Detect which cell encompasses the target text, then output its (x, y) center coordinate. 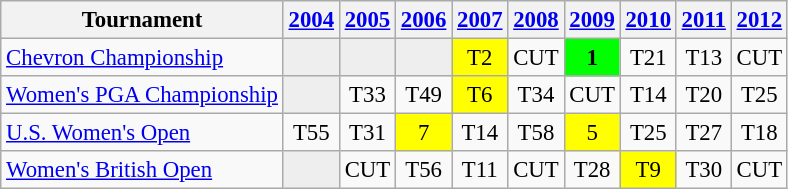
2006 (424, 20)
T33 (367, 95)
Women's PGA Championship (142, 95)
T55 (311, 133)
2005 (367, 20)
T27 (704, 133)
T6 (480, 95)
Women's British Open (142, 170)
2012 (759, 20)
2007 (480, 20)
T49 (424, 95)
U.S. Women's Open (142, 133)
T56 (424, 170)
T28 (592, 170)
2008 (536, 20)
T30 (704, 170)
T58 (536, 133)
2009 (592, 20)
7 (424, 133)
2004 (311, 20)
T34 (536, 95)
T9 (648, 170)
5 (592, 133)
T13 (704, 58)
Tournament (142, 20)
T18 (759, 133)
T20 (704, 95)
T21 (648, 58)
T2 (480, 58)
2010 (648, 20)
T31 (367, 133)
2011 (704, 20)
T11 (480, 170)
1 (592, 58)
Chevron Championship (142, 58)
